For the text-containing cell, return its midpoint in [x, y] coordinate format. 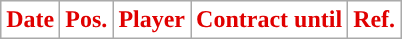
Contract until [270, 20]
Player [152, 20]
Date [30, 20]
Pos. [86, 20]
Ref. [374, 20]
